Output the (x, y) coordinate of the center of the cell containing the given text.  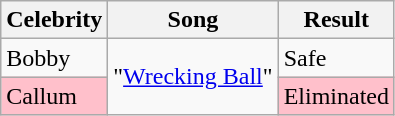
Song (193, 20)
Eliminated (336, 96)
Callum (54, 96)
Celebrity (54, 20)
Result (336, 20)
Bobby (54, 58)
"Wrecking Ball" (193, 77)
Safe (336, 58)
